Locate the cell with the specified text and output its (x, y) center coordinate. 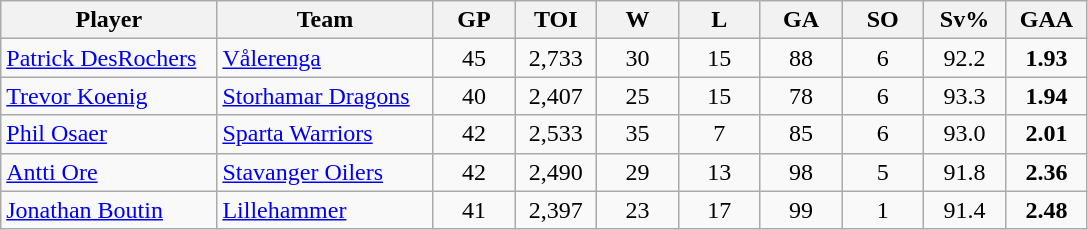
5 (883, 172)
1.94 (1046, 96)
Storhamar Dragons (325, 96)
TOI (556, 20)
2.48 (1046, 210)
GP (474, 20)
93.0 (965, 134)
2,397 (556, 210)
93.3 (965, 96)
W (638, 20)
Phil Osaer (109, 134)
Patrick DesRochers (109, 58)
Player (109, 20)
30 (638, 58)
GA (801, 20)
Vålerenga (325, 58)
25 (638, 96)
2,733 (556, 58)
Jonathan Boutin (109, 210)
1 (883, 210)
78 (801, 96)
Sv% (965, 20)
2.36 (1046, 172)
Antti Ore (109, 172)
40 (474, 96)
41 (474, 210)
92.2 (965, 58)
2,407 (556, 96)
SO (883, 20)
13 (719, 172)
Trevor Koenig (109, 96)
7 (719, 134)
45 (474, 58)
1.93 (1046, 58)
29 (638, 172)
Sparta Warriors (325, 134)
Team (325, 20)
23 (638, 210)
35 (638, 134)
99 (801, 210)
2.01 (1046, 134)
85 (801, 134)
91.4 (965, 210)
17 (719, 210)
91.8 (965, 172)
88 (801, 58)
2,533 (556, 134)
98 (801, 172)
L (719, 20)
Lillehammer (325, 210)
Stavanger Oilers (325, 172)
GAA (1046, 20)
2,490 (556, 172)
